From the cell containing the given text, extract its center point as (X, Y) coordinate. 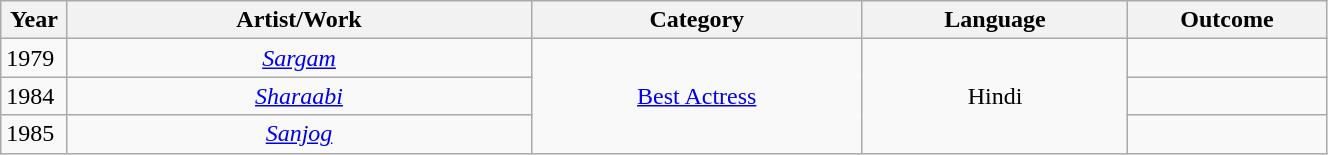
Hindi (994, 96)
Year (34, 20)
1984 (34, 96)
Category (696, 20)
1979 (34, 58)
Artist/Work (299, 20)
1985 (34, 134)
Language (994, 20)
Outcome (1228, 20)
Sharaabi (299, 96)
Sanjog (299, 134)
Best Actress (696, 96)
Sargam (299, 58)
